Scan for the cell matching the given text and deliver its (X, Y) coordinate at center. 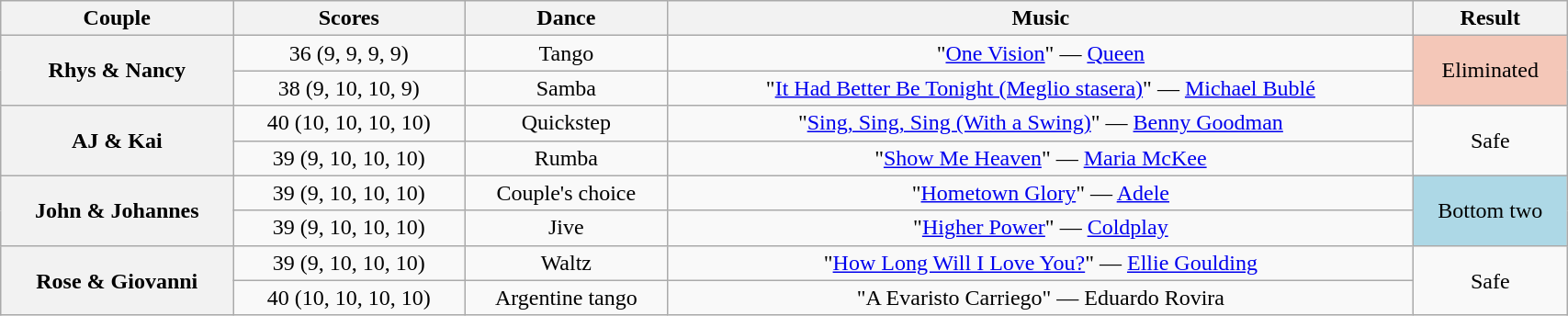
"Hometown Glory" — Adele (1041, 193)
Rumba (566, 158)
Music (1041, 18)
Tango (566, 53)
Rhys & Nancy (118, 71)
"How Long Will I Love You?" — Ellie Goulding (1041, 263)
Result (1490, 18)
"One Vision" — Queen (1041, 53)
Scores (349, 18)
"Show Me Heaven" — Maria McKee (1041, 158)
Argentine tango (566, 298)
Rose & Giovanni (118, 280)
"It Had Better Be Tonight (Meglio stasera)" — Michael Bublé (1041, 88)
Couple's choice (566, 193)
"Sing, Sing, Sing (With a Swing)" — Benny Goodman (1041, 123)
"A Evaristo Carriego" — Eduardo Rovira (1041, 298)
Waltz (566, 263)
Quickstep (566, 123)
Samba (566, 88)
36 (9, 9, 9, 9) (349, 53)
Jive (566, 228)
Eliminated (1490, 71)
Bottom two (1490, 210)
Dance (566, 18)
AJ & Kai (118, 141)
Couple (118, 18)
John & Johannes (118, 210)
38 (9, 10, 10, 9) (349, 88)
"Higher Power" — Coldplay (1041, 228)
